Output the (X, Y) coordinate of the center of the cell containing the given text.  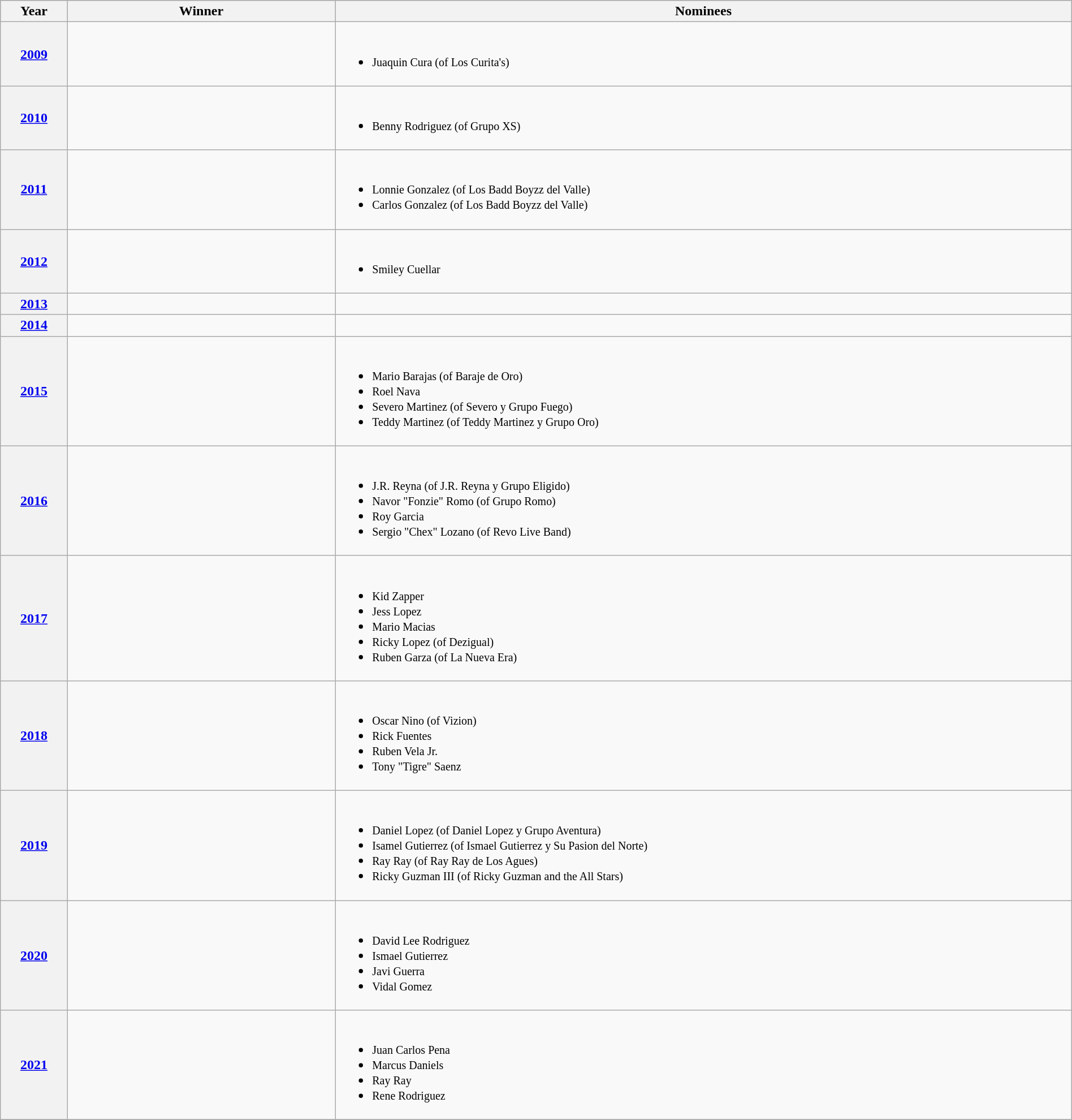
2010 (34, 118)
Juan Carlos PenaMarcus DanielsRay RayRene Rodriguez (703, 1065)
Nominees (703, 11)
2013 (34, 304)
2018 (34, 735)
2021 (34, 1065)
Mario Barajas (of Baraje de Oro)Roel NavaSevero Martinez (of Severo y Grupo Fuego)Teddy Martinez (of Teddy Martinez y Grupo Oro) (703, 391)
2020 (34, 955)
Winner (201, 11)
2012 (34, 261)
2014 (34, 325)
David Lee RodriguezIsmael GutierrezJavi GuerraVidal Gomez (703, 955)
Kid ZapperJess LopezMario MaciasRicky Lopez (of Dezigual)Ruben Garza (of La Nueva Era) (703, 618)
2017 (34, 618)
2016 (34, 501)
Oscar Nino (of Vizion)Rick FuentesRuben Vela Jr.Tony "Tigre" Saenz (703, 735)
2011 (34, 189)
2019 (34, 845)
Year (34, 11)
Lonnie Gonzalez (of Los Badd Boyzz del Valle)Carlos Gonzalez (of Los Badd Boyzz del Valle) (703, 189)
2009 (34, 54)
J.R. Reyna (of J.R. Reyna y Grupo Eligido)Navor "Fonzie" Romo (of Grupo Romo)Roy GarciaSergio "Chex" Lozano (of Revo Live Band) (703, 501)
Benny Rodriguez (of Grupo XS) (703, 118)
2015 (34, 391)
Juaquin Cura (of Los Curita's) (703, 54)
Smiley Cuellar (703, 261)
